Scan for the cell matching the given text and deliver its (X, Y) coordinate at center. 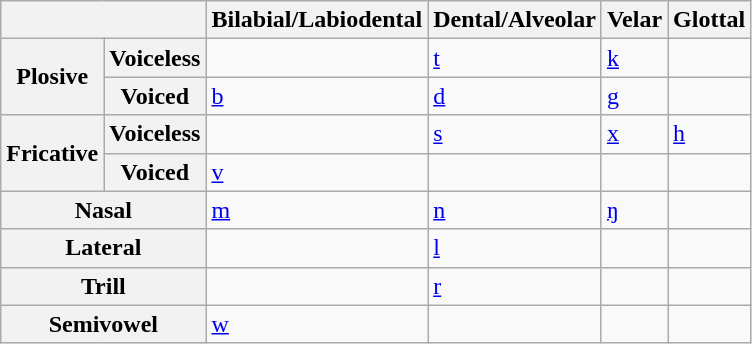
l (515, 248)
x (634, 134)
v (317, 172)
d (515, 96)
Trill (104, 286)
r (515, 286)
Lateral (104, 248)
Velar (634, 20)
h (710, 134)
Nasal (104, 210)
Glottal (710, 20)
n (515, 210)
w (317, 324)
g (634, 96)
Plosive (52, 77)
k (634, 58)
s (515, 134)
t (515, 58)
Semivowel (104, 324)
Bilabial/Labiodental (317, 20)
m (317, 210)
ŋ (634, 210)
Dental/Alveolar (515, 20)
Fricative (52, 153)
b (317, 96)
